Find where the given text appears and provide that cell's center as (x, y) coordinate. 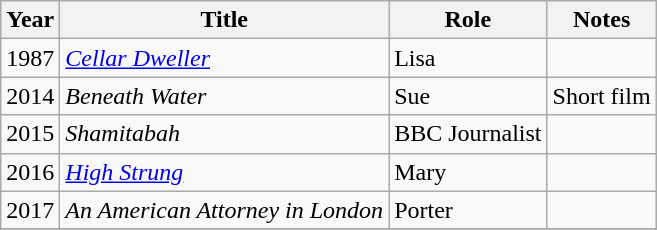
Notes (602, 20)
Porter (468, 210)
2015 (30, 134)
2014 (30, 96)
1987 (30, 58)
Mary (468, 172)
Shamitabah (224, 134)
2016 (30, 172)
Role (468, 20)
Beneath Water (224, 96)
Year (30, 20)
BBC Journalist (468, 134)
Lisa (468, 58)
An American Attorney in London (224, 210)
Short film (602, 96)
High Strung (224, 172)
Cellar Dweller (224, 58)
Sue (468, 96)
2017 (30, 210)
Title (224, 20)
